From the cell containing the given text, extract its center point as [x, y] coordinate. 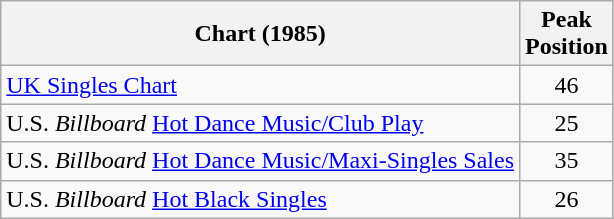
35 [567, 161]
U.S. Billboard Hot Dance Music/Maxi-Singles Sales [260, 161]
26 [567, 199]
UK Singles Chart [260, 85]
U.S. Billboard Hot Black Singles [260, 199]
PeakPosition [567, 34]
U.S. Billboard Hot Dance Music/Club Play [260, 123]
25 [567, 123]
Chart (1985) [260, 34]
46 [567, 85]
